Identify which cell holds the provided text, then report its [X, Y] central coordinate. 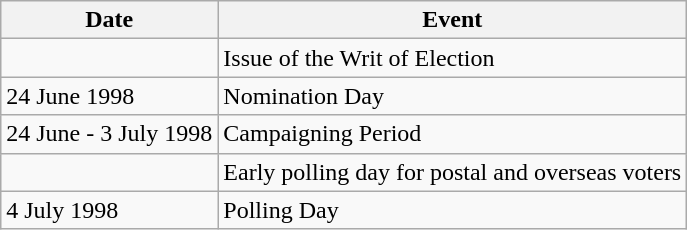
Nomination Day [452, 96]
24 June - 3 July 1998 [110, 134]
Issue of the Writ of Election [452, 58]
Campaigning Period [452, 134]
24 June 1998 [110, 96]
4 July 1998 [110, 210]
Early polling day for postal and overseas voters [452, 172]
Polling Day [452, 210]
Event [452, 20]
Date [110, 20]
